Determine the [X, Y] coordinate at the center of the cell enclosing the given text.  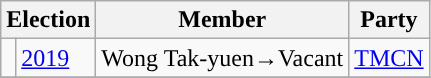
Election [48, 20]
TMCN [389, 58]
Wong Tak-yuen→Vacant [222, 58]
2019 [56, 58]
Member [222, 20]
Party [389, 20]
